Return [X, Y] of the center of cell containing provided text 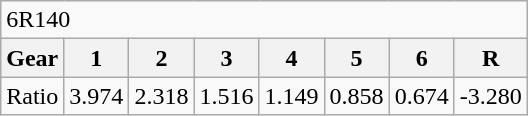
1.516 [226, 96]
2.318 [162, 96]
5 [356, 58]
-3.280 [490, 96]
4 [292, 58]
R [490, 58]
3.974 [96, 96]
6 [422, 58]
6R140 [264, 20]
3 [226, 58]
1.149 [292, 96]
0.858 [356, 96]
Gear [32, 58]
0.674 [422, 96]
2 [162, 58]
1 [96, 58]
Ratio [32, 96]
